From the cell containing the given text, extract its center point as (X, Y) coordinate. 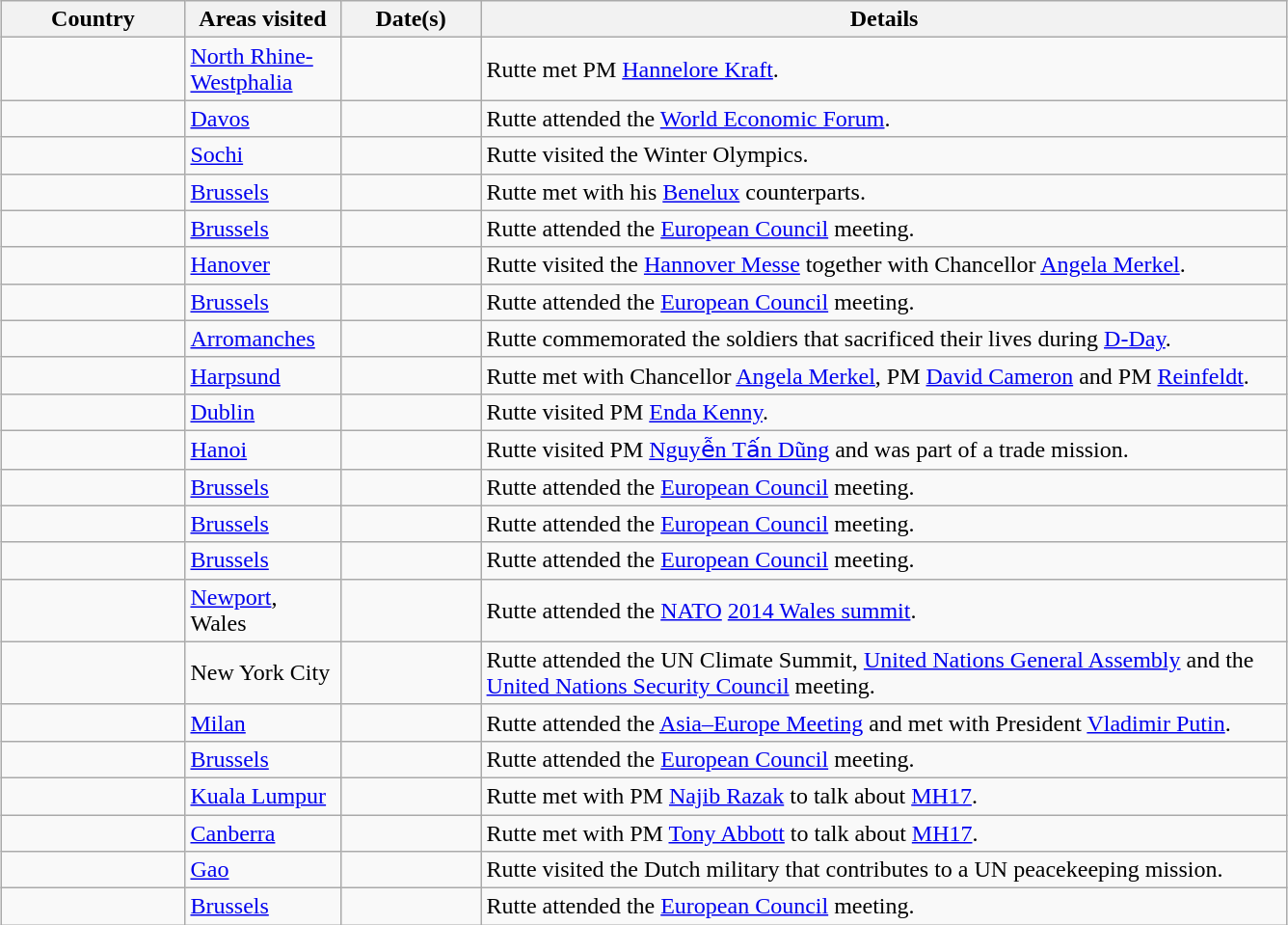
Rutte visited PM Nguyễn Tấn Dũng and was part of a trade mission. (884, 449)
Rutte visited PM Enda Kenny. (884, 412)
Rutte met with PM Najib Razak to talk about MH17. (884, 796)
Rutte attended the NATO 2014 Wales summit. (884, 610)
Rutte visited the Dutch military that contributes to a UN peacekeeping mission. (884, 870)
Dublin (262, 412)
Areas visited (262, 19)
North Rhine-Westphalia (262, 69)
Rutte visited the Hannover Messe together with Chancellor Angela Merkel. (884, 265)
Arromanches (262, 339)
Rutte attended the Asia–Europe Meeting and met with President Vladimir Putin. (884, 722)
Hanover (262, 265)
Rutte met with Chancellor Angela Merkel, PM David Cameron and PM Reinfeldt. (884, 375)
Milan (262, 722)
New York City (262, 673)
Rutte attended the UN Climate Summit, United Nations General Assembly and the United Nations Security Council meeting. (884, 673)
Country (93, 19)
Hanoi (262, 449)
Date(s) (411, 19)
Harpsund (262, 375)
Sochi (262, 155)
Rutte commemorated the soldiers that sacrificed their lives during D-Day. (884, 339)
Canberra (262, 832)
Rutte met with his Benelux counterparts. (884, 192)
Newport, Wales (262, 610)
Details (884, 19)
Rutte attended the World Economic Forum. (884, 119)
Gao (262, 870)
Kuala Lumpur (262, 796)
Rutte met PM Hannelore Kraft. (884, 69)
Davos (262, 119)
Rutte met with PM Tony Abbott to talk about MH17. (884, 832)
Rutte visited the Winter Olympics. (884, 155)
